Provide the [X, Y] coordinate of the cell's center where the given text is located.  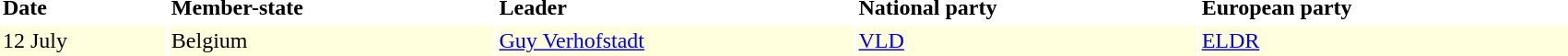
Belgium [332, 40]
VLD [1025, 40]
ELDR [1384, 40]
Guy Verhofstadt [675, 40]
12 July [83, 40]
